Identify which cell holds the provided text, then report its (X, Y) central coordinate. 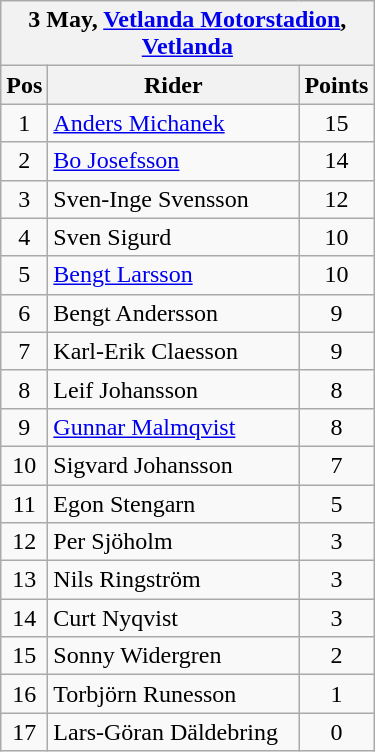
Rider (174, 85)
11 (24, 503)
Sven Sigurd (174, 237)
Per Sjöholm (174, 542)
Sven-Inge Svensson (174, 199)
Sonny Widergren (174, 656)
Curt Nyqvist (174, 618)
Lars-Göran Däldebring (174, 732)
13 (24, 580)
Leif Johansson (174, 389)
16 (24, 694)
Torbjörn Runesson (174, 694)
Egon Stengarn (174, 503)
17 (24, 732)
4 (24, 237)
3 May, Vetlanda Motorstadion, Vetlanda (188, 34)
0 (336, 732)
Sigvard Johansson (174, 465)
Bo Josefsson (174, 161)
Anders Michanek (174, 123)
Karl-Erik Claesson (174, 351)
Pos (24, 85)
Points (336, 85)
Gunnar Malmqvist (174, 427)
Nils Ringström (174, 580)
Bengt Andersson (174, 313)
6 (24, 313)
Bengt Larsson (174, 275)
